From the cell containing the given text, extract its center point as (x, y) coordinate. 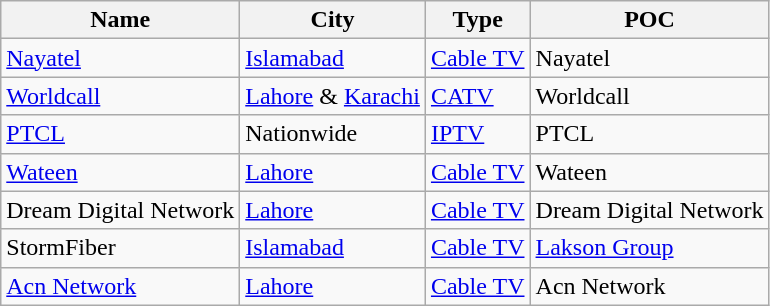
City (333, 20)
StormFiber (120, 248)
POC (650, 20)
CATV (478, 96)
IPTV (478, 134)
Lahore & Karachi (333, 96)
Lakson Group (650, 248)
Nationwide (333, 134)
Name (120, 20)
Type (478, 20)
